Output the (X, Y) coordinate of the center of the cell containing the given text.  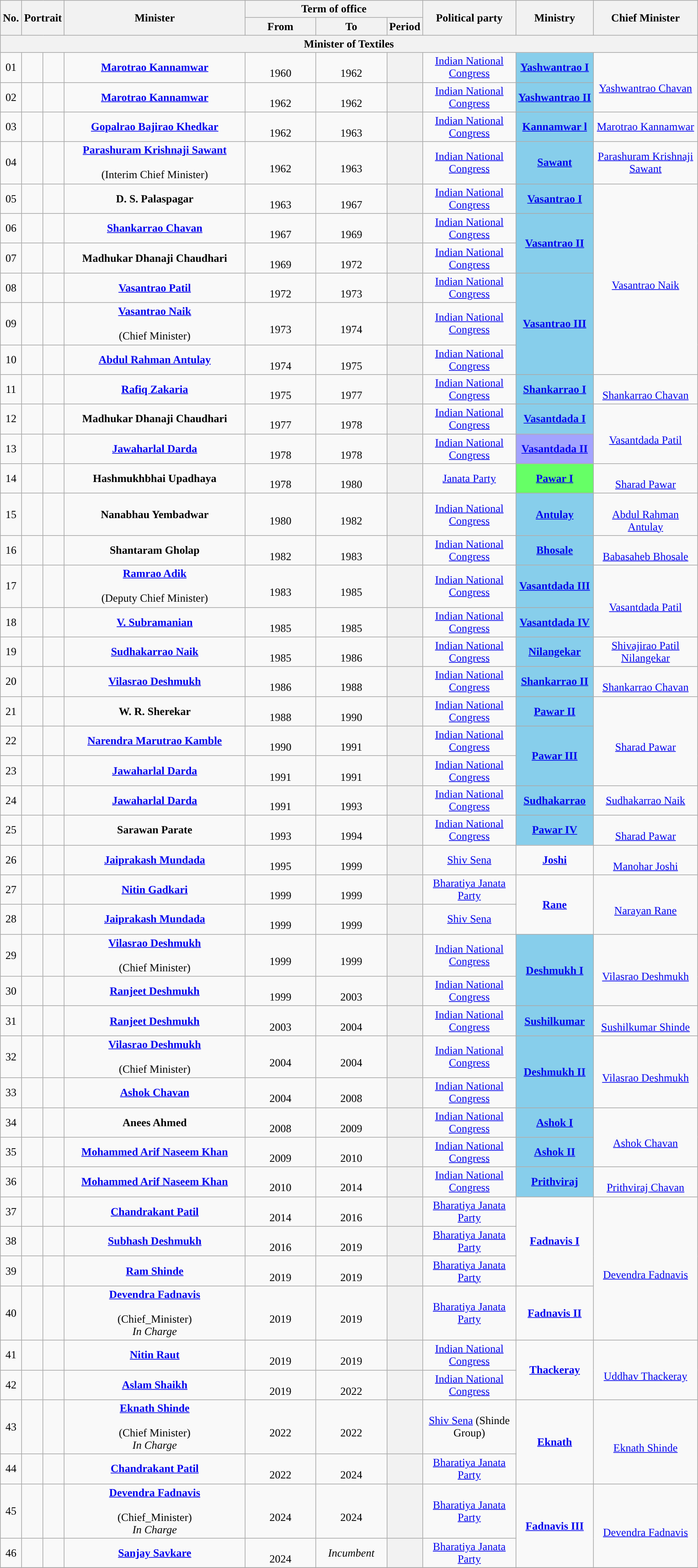
37 (11, 1212)
Parashuram Krishnaji Sawant (645, 163)
12 (11, 419)
Parashuram Krishnaji Sawant (Interim Chief Minister) (155, 163)
Pawar III (554, 756)
01 (11, 68)
Fadnavis III (554, 1526)
No. (11, 18)
21 (11, 711)
Antulay (554, 514)
07 (11, 258)
D. S. Palaspagar (155, 198)
Shankarrao I (554, 389)
Portrait (43, 18)
Joshi (554, 860)
10 (11, 359)
Chief Minister (645, 18)
17 (11, 586)
Eknath Shinde (Chief Minister)In Charge (155, 1427)
To (351, 26)
22 (11, 741)
06 (11, 228)
Manohar Joshi (645, 860)
1960 (281, 68)
Nanabhau Yembadwar (155, 514)
34 (11, 1122)
1994 (351, 830)
Rane (554, 905)
Nitin Raut (155, 1355)
11 (11, 389)
Minister of Textiles (349, 44)
Period (405, 26)
Prithviraj Chavan (645, 1181)
26 (11, 860)
15 (11, 514)
29 (11, 955)
Incumbent (351, 1553)
08 (11, 288)
Vasantdada II (554, 449)
Deshmukh I (554, 970)
45 (11, 1511)
Ashok I (554, 1122)
Hashmukhbhai Upadhaya (155, 479)
Yashwantrao I (554, 68)
Sushilkumar (554, 1021)
23 (11, 770)
Vasantrao II (554, 243)
33 (11, 1093)
41 (11, 1355)
From (281, 26)
Nitin Gadkari (155, 890)
Sanjay Savkare (155, 1553)
Prithviraj (554, 1181)
Vasantrao Naik (Chief Minister) (155, 323)
46 (11, 1553)
Sudhakarrao (554, 800)
Deshmukh II (554, 1072)
Narayan Rane (645, 905)
Sushilkumar Shinde (645, 1021)
Eknath (554, 1442)
Ram Shinde (155, 1271)
Gopalrao Bajirao Khedkar (155, 127)
Vasantdada I (554, 419)
19 (11, 652)
Kannamwar l (554, 127)
Babasaheb Bhosale (645, 550)
04 (11, 163)
36 (11, 1181)
Vasantdada IV (554, 622)
Anees Ahmed (155, 1122)
Shiv Sena (Shinde Group) (469, 1427)
V. Subramanian (155, 622)
Vasantdada III (554, 586)
Fadnavis I (554, 1241)
Yashwantrao II (554, 97)
Uddhav Thackeray (645, 1370)
25 (11, 830)
Vasantrao III (554, 323)
Vasantrao I (554, 198)
38 (11, 1241)
40 (11, 1313)
42 (11, 1384)
02 (11, 97)
Shankarrao II (554, 682)
1995 (281, 860)
Janata Party (469, 479)
44 (11, 1469)
Ramrao Adik (Deputy Chief Minister) (155, 586)
20 (11, 682)
Minister (155, 18)
Shantaram Gholap (155, 550)
Subhash Deshmukh (155, 1241)
16 (11, 550)
Aslam Shaikh (155, 1384)
30 (11, 991)
Ministry (554, 18)
Thackeray (554, 1370)
05 (11, 198)
Eknath Shinde (645, 1442)
Pawar IV (554, 830)
Political party (469, 18)
Rafiq Zakaria (155, 389)
28 (11, 919)
Yashwantrao Chavan (645, 82)
Sarawan Parate (155, 830)
Pawar I (554, 479)
Vasantrao Naik (645, 279)
Bhosale (554, 550)
35 (11, 1152)
39 (11, 1271)
Fadnavis II (554, 1313)
09 (11, 323)
14 (11, 479)
Nilangekar (554, 652)
Ashok II (554, 1152)
27 (11, 890)
Term of office (334, 9)
Vasantrao Patil (155, 288)
18 (11, 622)
13 (11, 449)
31 (11, 1021)
Narendra Marutrao Kamble (155, 741)
Sawant (554, 163)
Pawar II (554, 711)
32 (11, 1057)
Shivajirao Patil Nilangekar (645, 652)
24 (11, 800)
43 (11, 1427)
W. R. Sherekar (155, 711)
03 (11, 127)
